From the cell containing the given text, extract its center point as (x, y) coordinate. 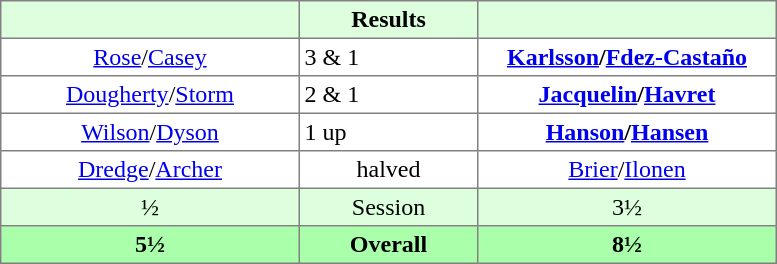
3 & 1 (388, 57)
8½ (627, 245)
Overall (388, 245)
Dredge/Archer (150, 170)
Session (388, 207)
Dougherty/Storm (150, 95)
3½ (627, 207)
Wilson/Dyson (150, 132)
½ (150, 207)
1 up (388, 132)
Brier/Ilonen (627, 170)
Jacquelin/Havret (627, 95)
Karlsson/Fdez-Castaño (627, 57)
5½ (150, 245)
Rose/Casey (150, 57)
halved (388, 170)
Results (388, 20)
2 & 1 (388, 95)
Hanson/Hansen (627, 132)
